Scan for the cell matching the given text and deliver its (x, y) coordinate at center. 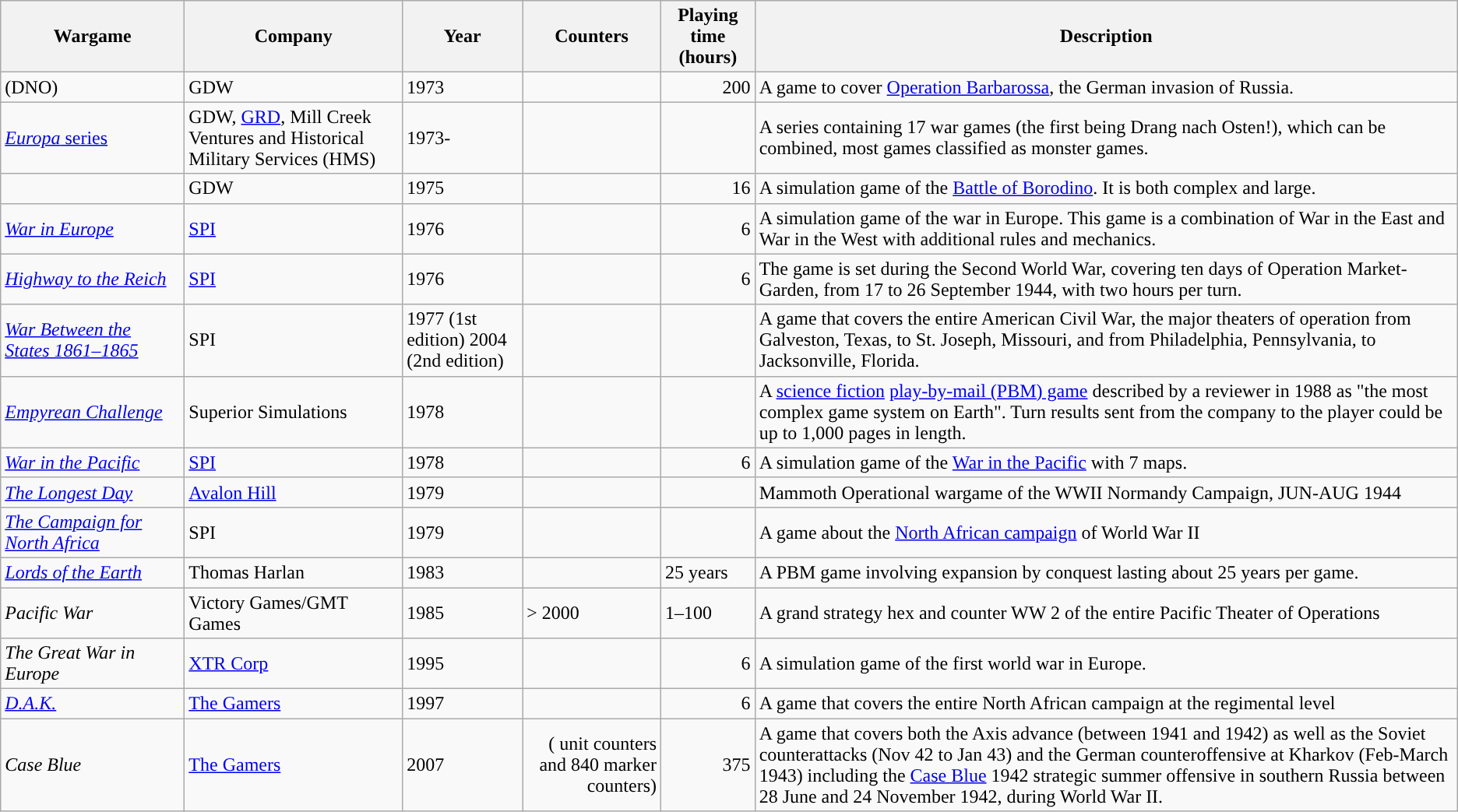
The Great War in Europe (93, 663)
Year (463, 37)
Victory Games/GMT Games (294, 612)
Highway to the Reich (93, 279)
War in Europe (93, 229)
Company (294, 37)
A simulation game of the first world war in Europe. (1106, 663)
16 (709, 188)
A game about the North African campaign of World War II (1106, 533)
GDW, GRD, Mill Creek Ventures and Historical Military Services (HMS) (294, 138)
(DNO) (93, 87)
Avalon Hill (294, 492)
D.A.K. (93, 704)
200 (709, 87)
1975 (463, 188)
Superior Simulations (294, 412)
Description (1106, 37)
Thomas Harlan (294, 572)
Wargame (93, 37)
1997 (463, 704)
A PBM game involving expansion by conquest lasting about 25 years per game. (1106, 572)
Mammoth Operational wargame of the WWII Normandy Campaign, JUN-AUG 1944 (1106, 492)
Empyrean Challenge (93, 412)
The Campaign for North Africa (93, 533)
A simulation game of the war in Europe. This game is a combination of War in the East and War in the West with additional rules and mechanics. (1106, 229)
Europa series (93, 138)
1–100 (709, 612)
Lords of the Earth (93, 572)
Pacific War (93, 612)
A game that covers the entire North African campaign at the regimental level (1106, 704)
Playing time (hours) (709, 37)
375 (709, 765)
A grand strategy hex and counter WW 2 of the entire Pacific Theater of Operations (1106, 612)
Counters (592, 37)
1985 (463, 612)
2007 (463, 765)
1983 (463, 572)
1977 (1st edition) 2004 (2nd edition) (463, 340)
1995 (463, 663)
25 years (709, 572)
> 2000 (592, 612)
A game to cover Operation Barbarossa, the German invasion of Russia. (1106, 87)
XTR Corp (294, 663)
The Longest Day (93, 492)
A simulation game of the Battle of Borodino. It is both complex and large. (1106, 188)
A simulation game of the War in the Pacific with 7 maps. (1106, 462)
1973- (463, 138)
Case Blue (93, 765)
1973 (463, 87)
( unit counters and 840 marker counters) (592, 765)
The game is set during the Second World War, covering ten days of Operation Market-Garden, from 17 to 26 September 1944, with two hours per turn. (1106, 279)
War in the Pacific (93, 462)
War Between the States 1861–1865 (93, 340)
A series containing 17 war games (the first being Drang nach Osten!), which can be combined, most games classified as monster games. (1106, 138)
